Output the (X, Y) coordinate of the center of the cell containing the given text.  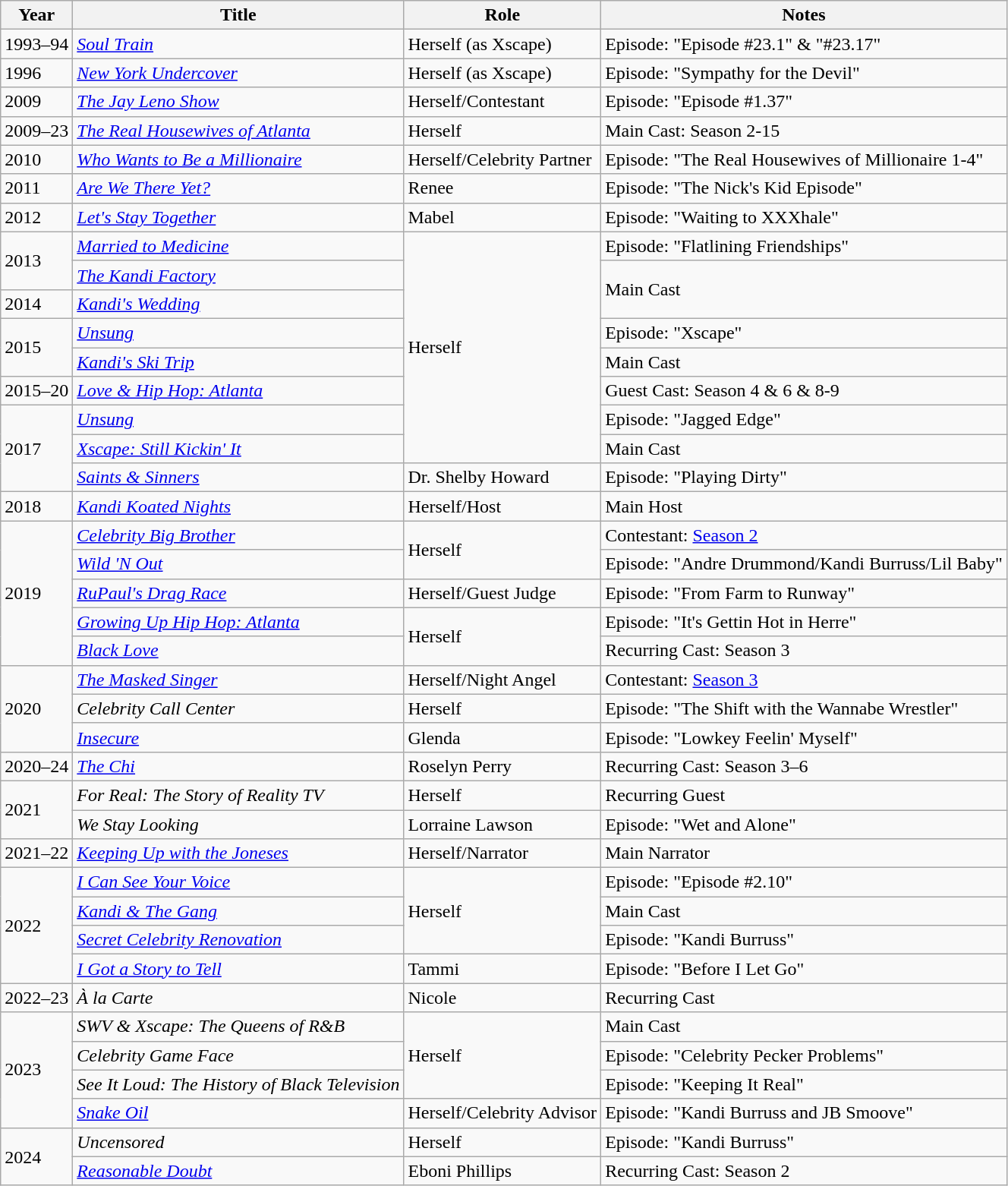
Reasonable Doubt (238, 1171)
See It Loud: The History of Black Television (238, 1084)
Keeping Up with the Joneses (238, 853)
The Kandi Factory (238, 275)
Episode: "The Real Housewives of Millionaire 1-4" (805, 159)
2020–24 (36, 766)
2009 (36, 102)
Lorraine Lawson (502, 824)
Kandi's Wedding (238, 304)
Episode: "Flatlining Friendships" (805, 246)
1993–94 (36, 44)
Snake Oil (238, 1113)
Insecure (238, 737)
Episode: "Xscape" (805, 333)
Kandi's Ski Trip (238, 362)
Recurring Cast: Season 3–6 (805, 766)
2021–22 (36, 853)
2015–20 (36, 391)
Tammi (502, 969)
Contestant: Season 2 (805, 535)
Episode: "From Farm to Runway" (805, 593)
The Masked Singer (238, 680)
Roselyn Perry (502, 766)
Married to Medicine (238, 246)
2015 (36, 347)
SWV & Xscape: The Queens of R&B (238, 1027)
Nicole (502, 998)
I Got a Story to Tell (238, 969)
Wild 'N Out (238, 564)
2017 (36, 449)
Episode: "Celebrity Pecker Problems" (805, 1055)
Episode: "Sympathy for the Devil" (805, 73)
We Stay Looking (238, 824)
Growing Up Hip Hop: Atlanta (238, 622)
Kandi & The Gang (238, 911)
2020 (36, 708)
Episode: "It's Gettin Hot in Herre" (805, 622)
2009–23 (36, 131)
Secret Celebrity Renovation (238, 940)
2013 (36, 260)
Notes (805, 15)
Episode: "Keeping It Real" (805, 1084)
Uncensored (238, 1142)
Episode: "Episode #1.37" (805, 102)
À la Carte (238, 998)
New York Undercover (238, 73)
Episode: "The Shift with the Wannabe Wrestler" (805, 708)
2021 (36, 809)
Black Love (238, 651)
Who Wants to Be a Millionaire (238, 159)
Episode: "Lowkey Feelin' Myself" (805, 737)
Herself/Guest Judge (502, 593)
Title (238, 15)
Recurring Cast: Season 3 (805, 651)
Episode: "Episode #23.1" & "#23.17" (805, 44)
Main Cast: Season 2-15 (805, 131)
Xscape: Still Kickin' It (238, 449)
Year (36, 15)
Kandi Koated Nights (238, 506)
The Jay Leno Show (238, 102)
Role (502, 15)
Recurring Cast (805, 998)
Herself/Celebrity Partner (502, 159)
2023 (36, 1070)
Herself/Night Angel (502, 680)
Guest Cast: Season 4 & 6 & 8-9 (805, 391)
Episode: "Kandi Burruss and JB Smoove" (805, 1113)
I Can See Your Voice (238, 882)
Saints & Sinners (238, 478)
Dr. Shelby Howard (502, 478)
Renee (502, 188)
Episode: "Before I Let Go" (805, 969)
2012 (36, 217)
Recurring Cast: Season 2 (805, 1171)
Glenda (502, 737)
Celebrity Call Center (238, 708)
The Chi (238, 766)
Main Host (805, 506)
The Real Housewives of Atlanta (238, 131)
Herself/Narrator (502, 853)
Celebrity Big Brother (238, 535)
Herself/Contestant (502, 102)
2022 (36, 926)
Contestant: Season 3 (805, 680)
Love & Hip Hop: Atlanta (238, 391)
2018 (36, 506)
2024 (36, 1156)
Episode: "The Nick's Kid Episode" (805, 188)
2011 (36, 188)
2010 (36, 159)
For Real: The Story of Reality TV (238, 795)
Let's Stay Together (238, 217)
Episode: "Andre Drummond/Kandi Burruss/Lil Baby" (805, 564)
2022–23 (36, 998)
Main Narrator (805, 853)
RuPaul's Drag Race (238, 593)
Herself/Celebrity Advisor (502, 1113)
Soul Train (238, 44)
Eboni Phillips (502, 1171)
Episode: "Waiting to XXXhale" (805, 217)
1996 (36, 73)
Recurring Guest (805, 795)
Are We There Yet? (238, 188)
Episode: "Episode #2.10" (805, 882)
Episode: "Jagged Edge" (805, 420)
Celebrity Game Face (238, 1055)
Mabel (502, 217)
Episode: "Wet and Alone" (805, 824)
2019 (36, 593)
Episode: "Playing Dirty" (805, 478)
Herself/Host (502, 506)
2014 (36, 304)
